Capture the cell that displays the provided text and extract its (x, y) central coordinate. 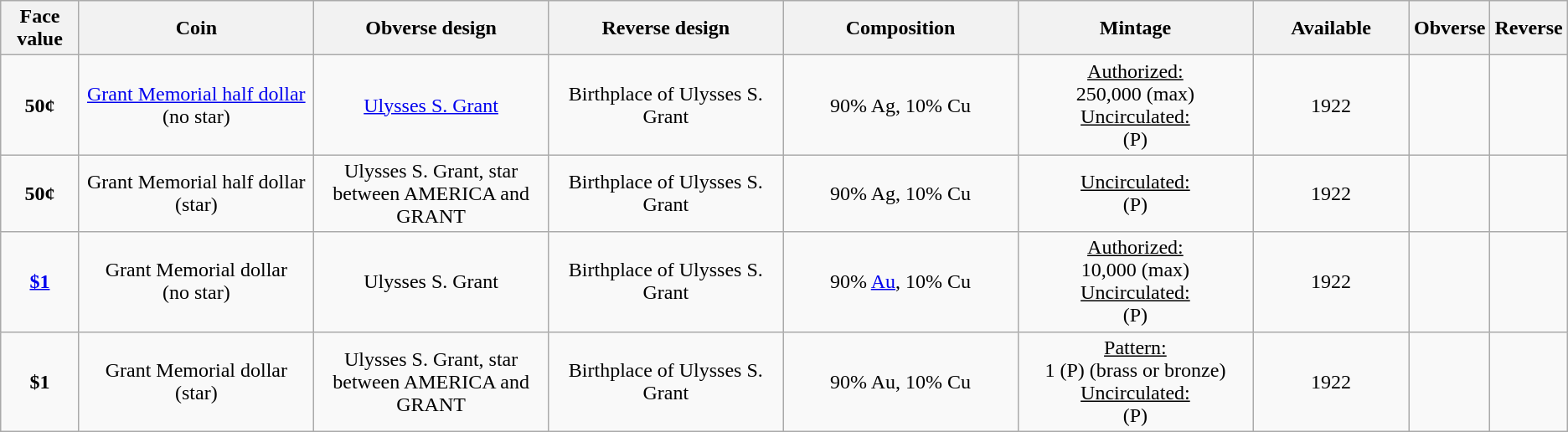
Authorized:10,000 (max)Uncirculated: (P) (1135, 281)
Mintage (1135, 28)
Reverse (1529, 28)
Reverse design (666, 28)
Pattern:1 (P) (brass or bronze)Uncirculated: (P) (1135, 382)
Available (1332, 28)
Grant Memorial half dollar(star) (196, 193)
Composition (900, 28)
Face value (40, 28)
Uncirculated: (P) (1135, 193)
Coin (196, 28)
Obverse design (431, 28)
Grant Memorial dollar(star) (196, 382)
Grant Memorial half dollar(no star) (196, 105)
Grant Memorial dollar(no star) (196, 281)
Obverse (1450, 28)
Authorized:250,000 (max)Uncirculated: (P) (1135, 105)
